Capture the cell that displays the provided text and extract its [X, Y] central coordinate. 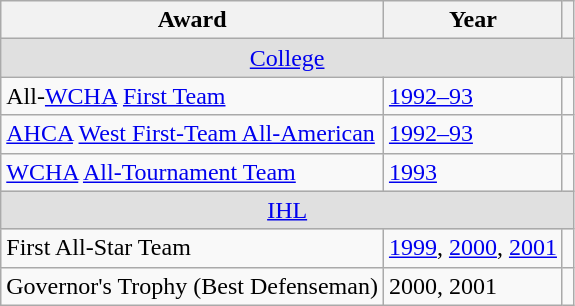
College [288, 58]
Governor's Trophy (Best Defenseman) [192, 286]
IHL [288, 210]
2000, 2001 [472, 286]
All-WCHA First Team [192, 96]
1993 [472, 172]
WCHA All-Tournament Team [192, 172]
1999, 2000, 2001 [472, 248]
Year [472, 20]
Award [192, 20]
First All-Star Team [192, 248]
AHCA West First-Team All-American [192, 134]
